Determine the [X, Y] coordinate at the center of the cell enclosing the given text.  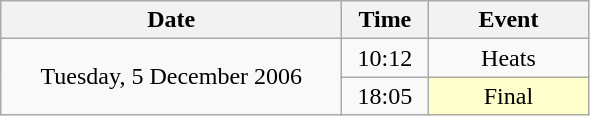
Heats [508, 58]
10:12 [385, 58]
Time [385, 20]
Tuesday, 5 December 2006 [172, 77]
Date [172, 20]
Event [508, 20]
18:05 [385, 96]
Final [508, 96]
